Detect which cell encompasses the target text, then output its [x, y] center coordinate. 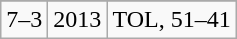
TOL, 51–41 [172, 20]
2013 [78, 20]
7–3 [24, 20]
